Detect which cell encompasses the target text, then output its (x, y) center coordinate. 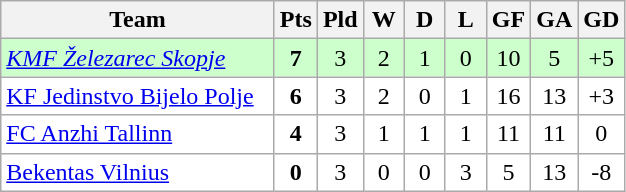
GD (602, 20)
KF Jedinstvo Bijelo Polje (138, 96)
GA (554, 20)
7 (296, 58)
-8 (602, 172)
4 (296, 134)
6 (296, 96)
W (384, 20)
16 (508, 96)
Team (138, 20)
Bekentas Vilnius (138, 172)
D (424, 20)
Pld (340, 20)
KMF Železarec Skopje (138, 58)
L (466, 20)
Pts (296, 20)
+5 (602, 58)
GF (508, 20)
FC Anzhi Tallinn (138, 134)
+3 (602, 96)
10 (508, 58)
